Find where the given text appears and provide that cell's center as (X, Y) coordinate. 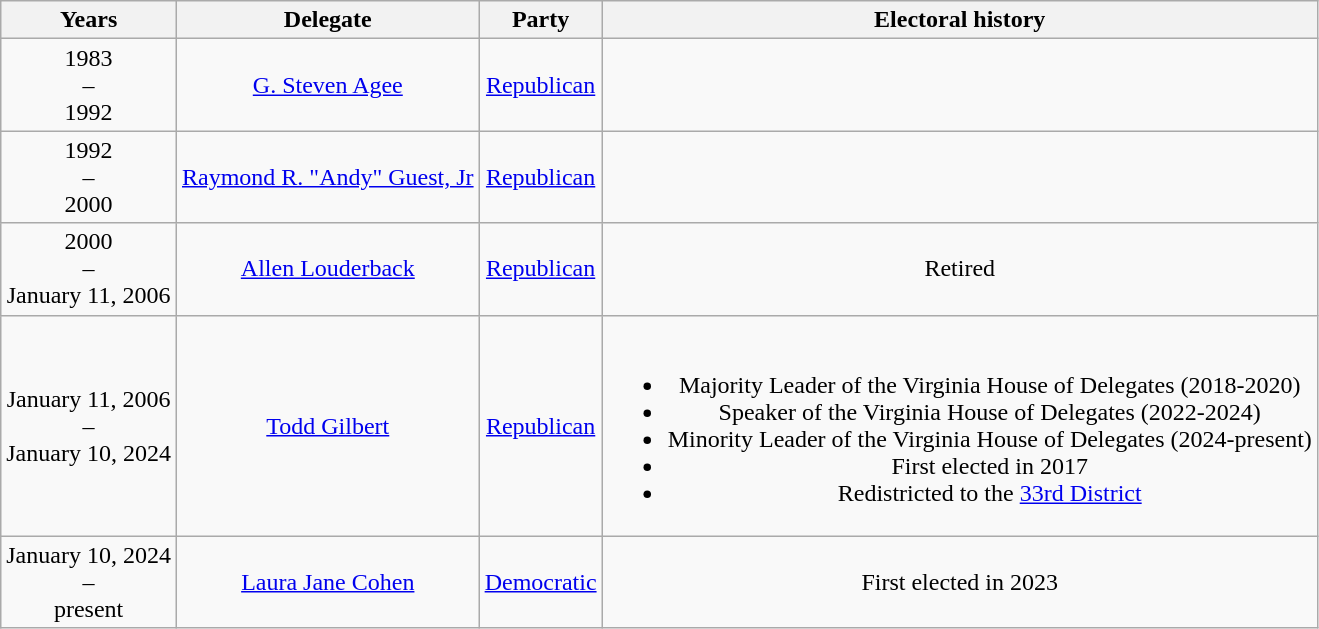
January 10, 2024–present (89, 582)
Electoral history (960, 20)
2000–January 11, 2006 (89, 269)
Allen Louderback (328, 269)
G. Steven Agee (328, 85)
First elected in 2023 (960, 582)
Delegate (328, 20)
Retired (960, 269)
1983–1992 (89, 85)
Laura Jane Cohen (328, 582)
Years (89, 20)
Raymond R. "Andy" Guest, Jr (328, 177)
January 11, 2006–January 10, 2024 (89, 426)
Democratic (540, 582)
1992–2000 (89, 177)
Todd Gilbert (328, 426)
Party (540, 20)
